Extract the [X, Y] coordinate from the center of the cell holding the provided text.  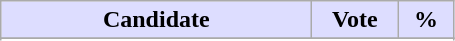
% [426, 20]
Vote [355, 20]
Candidate [156, 20]
